Identify which cell holds the provided text, then report its (x, y) central coordinate. 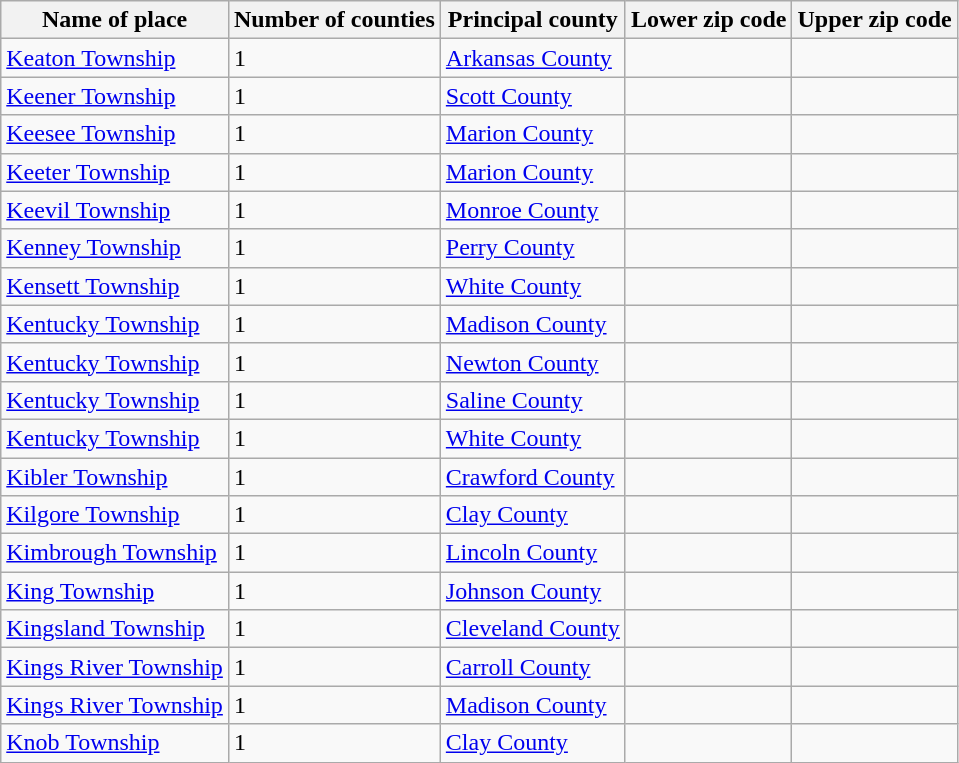
Crawford County (532, 477)
Keevil Township (115, 210)
Kilgore Township (115, 515)
Scott County (532, 96)
Monroe County (532, 210)
Newton County (532, 362)
Kensett Township (115, 286)
Knob Township (115, 743)
Kenney Township (115, 248)
Keener Township (115, 96)
Keaton Township (115, 58)
Arkansas County (532, 58)
Number of counties (334, 20)
King Township (115, 591)
Cleveland County (532, 629)
Upper zip code (874, 20)
Name of place (115, 20)
Carroll County (532, 667)
Lincoln County (532, 553)
Perry County (532, 248)
Kimbrough Township (115, 553)
Keesee Township (115, 134)
Saline County (532, 400)
Kibler Township (115, 477)
Kingsland Township (115, 629)
Johnson County (532, 591)
Lower zip code (708, 20)
Principal county (532, 20)
Keeter Township (115, 172)
